For the text-containing cell, return its midpoint in (x, y) coordinate format. 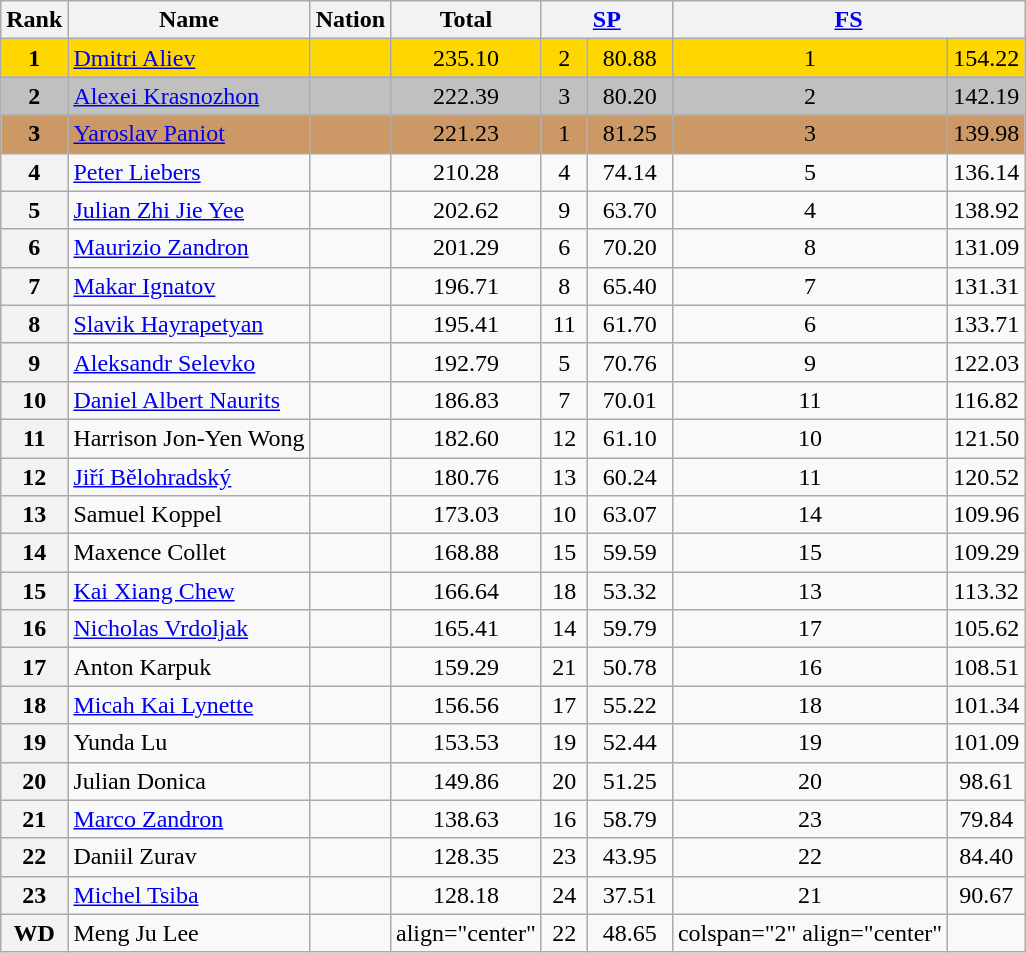
51.25 (630, 781)
235.10 (466, 58)
131.31 (986, 286)
59.79 (630, 629)
Anton Karpuk (189, 667)
Yaroslav Paniot (189, 134)
Maurizio Zandron (189, 248)
173.03 (466, 515)
109.29 (986, 553)
133.71 (986, 324)
59.59 (630, 553)
Dmitri Aliev (189, 58)
Total (466, 20)
align="center" (466, 933)
168.88 (466, 553)
136.14 (986, 172)
63.07 (630, 515)
Julian Donica (189, 781)
52.44 (630, 743)
186.83 (466, 400)
165.41 (466, 629)
61.70 (630, 324)
139.98 (986, 134)
70.76 (630, 362)
156.56 (466, 705)
Daniil Zurav (189, 857)
210.28 (466, 172)
61.10 (630, 438)
Maxence Collet (189, 553)
116.82 (986, 400)
101.34 (986, 705)
192.79 (466, 362)
Name (189, 20)
Jiří Bělohradský (189, 477)
149.86 (466, 781)
138.92 (986, 210)
Kai Xiang Chew (189, 591)
154.22 (986, 58)
201.29 (466, 248)
128.35 (466, 857)
FS (848, 20)
90.67 (986, 895)
101.09 (986, 743)
113.32 (986, 591)
81.25 (630, 134)
60.24 (630, 477)
Marco Zandron (189, 819)
Rank (34, 20)
120.52 (986, 477)
166.64 (466, 591)
79.84 (986, 819)
153.53 (466, 743)
159.29 (466, 667)
Alexei Krasnozhon (189, 96)
202.62 (466, 210)
108.51 (986, 667)
Meng Ju Lee (189, 933)
196.71 (466, 286)
Harrison Jon-Yen Wong (189, 438)
Makar Ignatov (189, 286)
74.14 (630, 172)
128.18 (466, 895)
SP (606, 20)
180.76 (466, 477)
24 (564, 895)
221.23 (466, 134)
Samuel Koppel (189, 515)
37.51 (630, 895)
Daniel Albert Naurits (189, 400)
Julian Zhi Jie Yee (189, 210)
Nation (350, 20)
80.20 (630, 96)
80.88 (630, 58)
70.20 (630, 248)
109.96 (986, 515)
WD (34, 933)
142.19 (986, 96)
98.61 (986, 781)
43.95 (630, 857)
Nicholas Vrdoljak (189, 629)
Peter Liebers (189, 172)
195.41 (466, 324)
Yunda Lu (189, 743)
55.22 (630, 705)
131.09 (986, 248)
84.40 (986, 857)
53.32 (630, 591)
63.70 (630, 210)
121.50 (986, 438)
Micah Kai Lynette (189, 705)
50.78 (630, 667)
182.60 (466, 438)
122.03 (986, 362)
65.40 (630, 286)
222.39 (466, 96)
Aleksandr Selevko (189, 362)
58.79 (630, 819)
105.62 (986, 629)
colspan="2" align="center" (810, 933)
Slavik Hayrapetyan (189, 324)
48.65 (630, 933)
70.01 (630, 400)
138.63 (466, 819)
Michel Tsiba (189, 895)
